Find where the given text appears and provide that cell's center as (X, Y) coordinate. 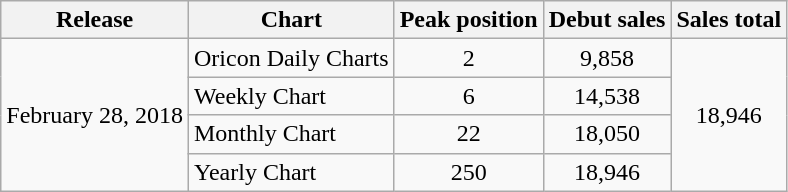
14,538 (607, 96)
9,858 (607, 58)
Sales total (729, 20)
2 (468, 58)
250 (468, 172)
Chart (291, 20)
Release (95, 20)
February 28, 2018 (95, 115)
Debut sales (607, 20)
Peak position (468, 20)
22 (468, 134)
Yearly Chart (291, 172)
Oricon Daily Charts (291, 58)
Monthly Chart (291, 134)
Weekly Chart (291, 96)
18,050 (607, 134)
6 (468, 96)
